Return the [x, y] coordinate for the center point of the cell that contains the specified text.  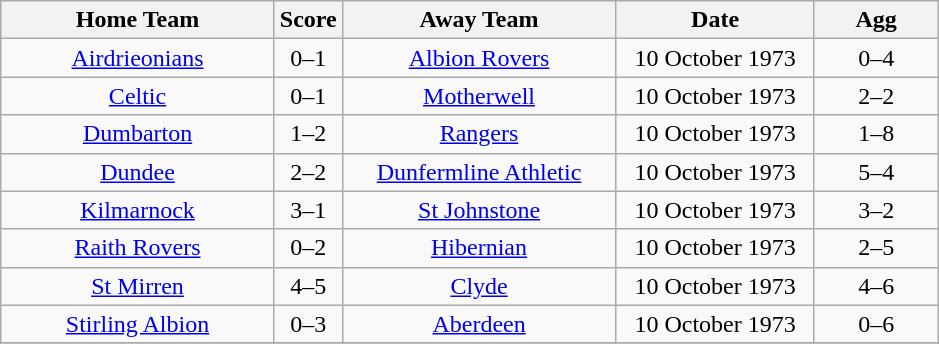
Clyde [479, 286]
5–4 [876, 172]
Away Team [479, 20]
4–6 [876, 286]
St Johnstone [479, 210]
Dundee [138, 172]
Rangers [479, 134]
Score [308, 20]
3–1 [308, 210]
Kilmarnock [138, 210]
Airdrieonians [138, 58]
Stirling Albion [138, 324]
1–8 [876, 134]
Hibernian [479, 248]
Motherwell [479, 96]
3–2 [876, 210]
Raith Rovers [138, 248]
0–4 [876, 58]
Albion Rovers [479, 58]
4–5 [308, 286]
Date [716, 20]
Dumbarton [138, 134]
St Mirren [138, 286]
Dunfermline Athletic [479, 172]
Aberdeen [479, 324]
2–5 [876, 248]
1–2 [308, 134]
0–6 [876, 324]
0–3 [308, 324]
Home Team [138, 20]
Agg [876, 20]
Celtic [138, 96]
0–2 [308, 248]
